Locate the cell with the specified text and output its (x, y) center coordinate. 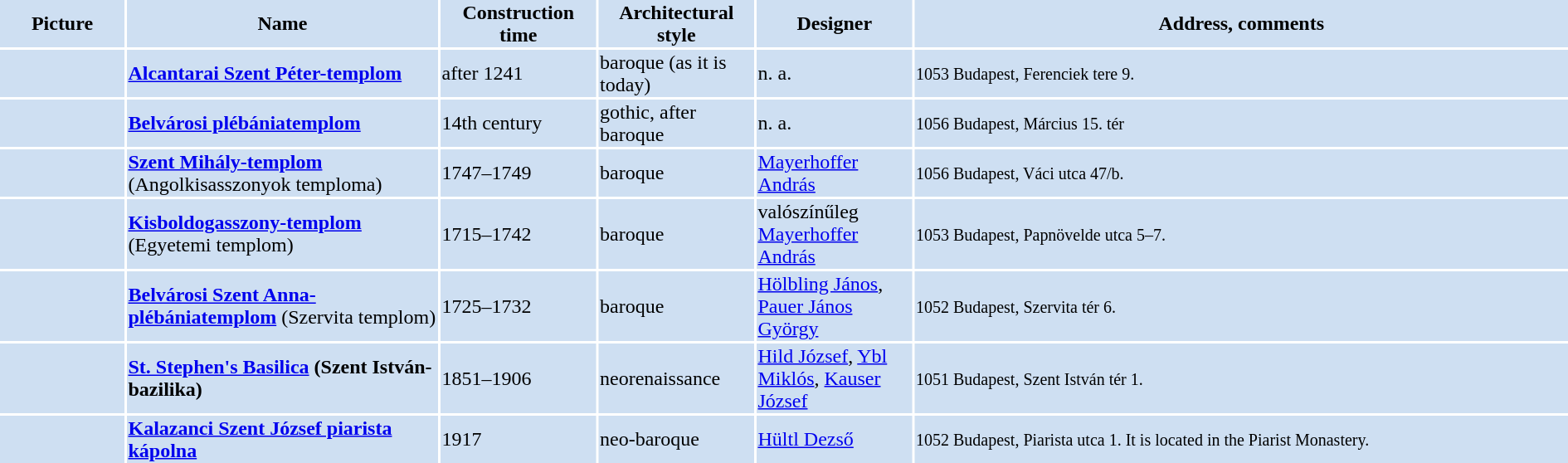
after 1241 (519, 73)
1917 (519, 440)
gothic, after baroque (677, 123)
Name (282, 23)
Designer (835, 23)
neo-baroque (677, 440)
Construction time (519, 23)
1052 Budapest, Piarista utca 1. It is located in the Piarist Monastery. (1241, 440)
Address, comments (1241, 23)
1851–1906 (519, 378)
Szent Mihály-templom (Angolkisasszonyok temploma) (282, 173)
14th century (519, 123)
Belvárosi Szent Anna-plébániatemplom (Szervita templom) (282, 306)
1052 Budapest, Szervita tér 6. (1241, 306)
1747–1749 (519, 173)
Mayerhoffer András (835, 173)
Belvárosi plébániatemplom (282, 123)
baroque (as it is today) (677, 73)
Picture (62, 23)
Kalazanci Szent József piarista kápolna (282, 440)
1053 Budapest, Ferenciek tere 9. (1241, 73)
1053 Budapest, Papnövelde utca 5–7. (1241, 234)
Hölbling János, Pauer János György (835, 306)
St. Stephen's Basilica (Szent István-bazilika) (282, 378)
Alcantarai Szent Péter-templom (282, 73)
Hild József, Ybl Miklós, Kauser József (835, 378)
1051 Budapest, Szent István tér 1. (1241, 378)
neorenaissance (677, 378)
1056 Budapest, Váci utca 47/b. (1241, 173)
Architectural style (677, 23)
valószínűleg Mayerhoffer András (835, 234)
Hültl Dezső (835, 440)
Kisboldogasszony-templom (Egyetemi templom) (282, 234)
1725–1732 (519, 306)
1056 Budapest, Március 15. tér (1241, 123)
1715–1742 (519, 234)
